Locate the cell with the specified text and output its [x, y] center coordinate. 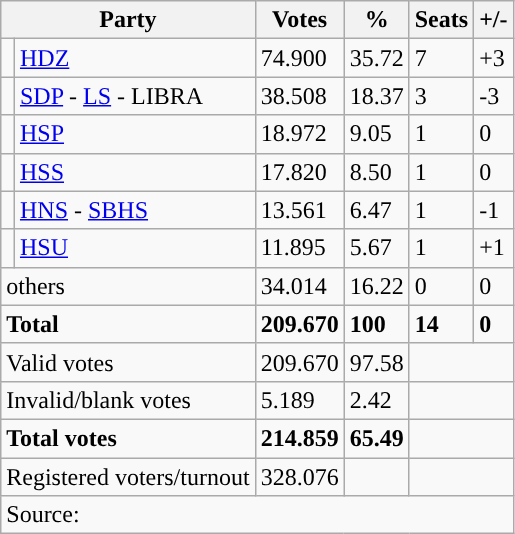
328.076 [300, 477]
others [128, 286]
5.67 [376, 248]
35.72 [376, 58]
Valid votes [128, 362]
5.189 [300, 400]
HSU [134, 248]
Votes [300, 20]
Seats [441, 20]
34.014 [300, 286]
-3 [494, 96]
7 [441, 58]
38.508 [300, 96]
8.50 [376, 172]
-1 [494, 210]
SDP - LS - LIBRA [134, 96]
Registered voters/turnout [128, 477]
17.820 [300, 172]
100 [376, 324]
Invalid/blank votes [128, 400]
Total votes [128, 438]
Total [128, 324]
3 [441, 96]
97.58 [376, 362]
2.42 [376, 400]
13.561 [300, 210]
+/- [494, 20]
Party [128, 20]
65.49 [376, 438]
9.05 [376, 134]
% [376, 20]
16.22 [376, 286]
Source: [257, 515]
HSS [134, 172]
18.972 [300, 134]
214.859 [300, 438]
+3 [494, 58]
14 [441, 324]
74.900 [300, 58]
HNS - SBHS [134, 210]
11.895 [300, 248]
+1 [494, 248]
HSP [134, 134]
18.37 [376, 96]
6.47 [376, 210]
HDZ [134, 58]
